Detect which cell encompasses the target text, then output its (X, Y) center coordinate. 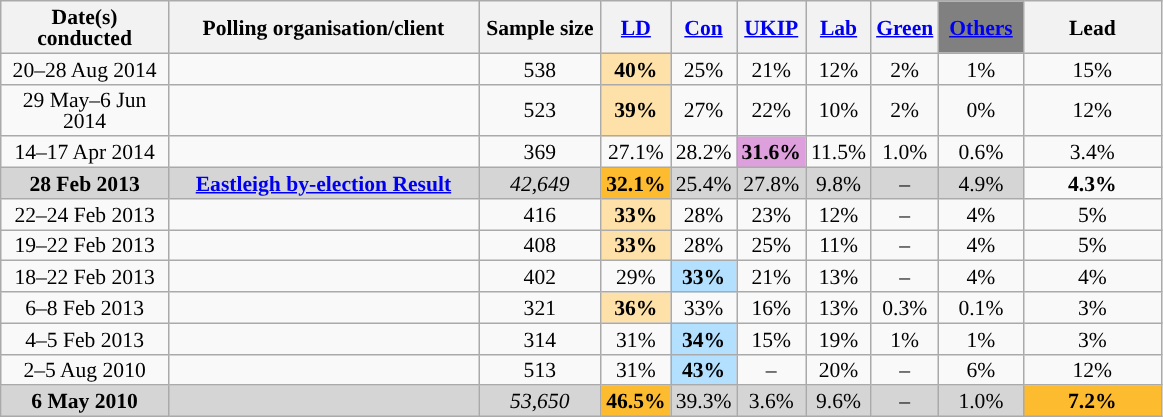
408 (540, 246)
402 (540, 276)
43% (704, 370)
19–22 Feb 2013 (85, 246)
39.3% (704, 402)
Eastleigh by-election Result (323, 184)
28 Feb 2013 (85, 184)
27.8% (770, 184)
6–8 Feb 2013 (85, 308)
Sample size (540, 27)
27% (704, 110)
523 (540, 110)
LD (636, 27)
4–5 Feb 2013 (85, 338)
36% (636, 308)
Lab (838, 27)
16% (770, 308)
416 (540, 214)
2–5 Aug 2010 (85, 370)
40% (636, 68)
314 (540, 338)
0% (980, 110)
39% (636, 110)
Others (980, 27)
Lead (1092, 27)
46.5% (636, 402)
321 (540, 308)
4.3% (1092, 184)
42,649 (540, 184)
29 May–6 Jun 2014 (85, 110)
18–22 Feb 2013 (85, 276)
0.1% (980, 308)
27.1% (636, 152)
9.6% (838, 402)
Date(s)conducted (85, 27)
513 (540, 370)
Polling organisation/client (323, 27)
10% (838, 110)
6 May 2010 (85, 402)
11% (838, 246)
9.8% (838, 184)
14–17 Apr 2014 (85, 152)
34% (704, 338)
53,650 (540, 402)
28.2% (704, 152)
UKIP (770, 27)
538 (540, 68)
Con (704, 27)
3.6% (770, 402)
32.1% (636, 184)
369 (540, 152)
29% (636, 276)
4.9% (980, 184)
3.4% (1092, 152)
22% (770, 110)
25.4% (704, 184)
11.5% (838, 152)
0.6% (980, 152)
22–24 Feb 2013 (85, 214)
31.6% (770, 152)
6% (980, 370)
23% (770, 214)
7.2% (1092, 402)
Green (904, 27)
19% (838, 338)
20% (838, 370)
20–28 Aug 2014 (85, 68)
0.3% (904, 308)
